Locate the cell with the specified text and output its (X, Y) center coordinate. 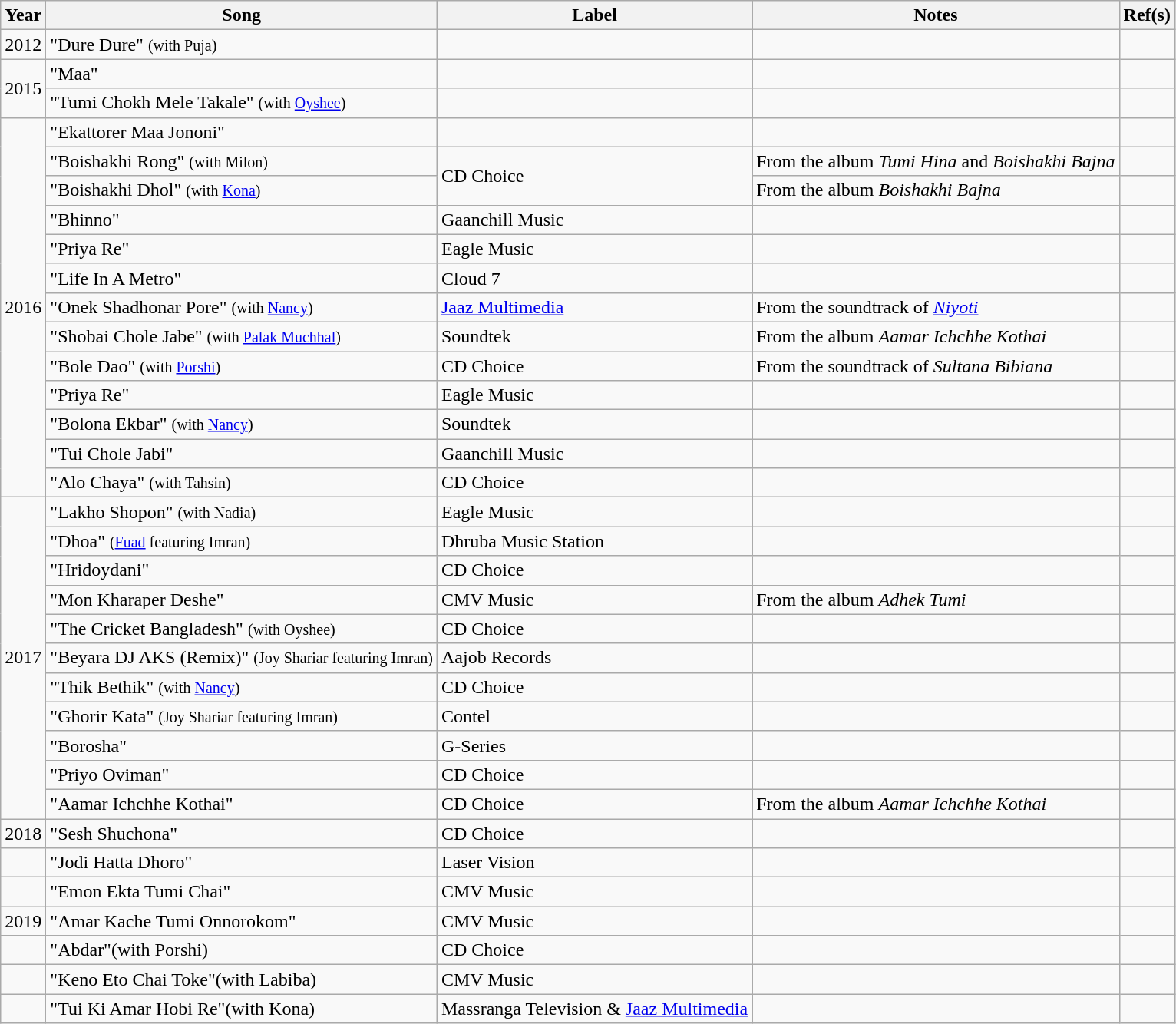
From the album Boishakhi Bajna (936, 190)
Cloud 7 (594, 278)
"Thik Bethik" (with Nancy) (242, 687)
Jaaz Multimedia (594, 307)
"Keno Eto Chai Toke"(with Labiba) (242, 979)
Contel (594, 716)
"Tumi Chokh Mele Takale" (with Oyshee) (242, 103)
Song (242, 15)
"Onek Shadhonar Pore" (with Nancy) (242, 307)
"Ekattorer Maa Jononi" (242, 132)
2018 (23, 833)
"Bolona Ekbar" (with Nancy) (242, 424)
"Borosha" (242, 745)
"Maa" (242, 74)
"Bole Dao" (with Porshi) (242, 366)
"Sesh Shuchona" (242, 833)
From the album Tumi Hina and Boishakhi Bajna (936, 161)
"Ghorir Kata" (Joy Shariar featuring Imran) (242, 716)
"Tui Chole Jabi" (242, 454)
From the soundtrack of Niyoti (936, 307)
"Jodi Hatta Dhoro" (242, 863)
"Hridoydani" (242, 570)
Label (594, 15)
"Beyara DJ AKS (Remix)" (Joy Shariar featuring Imran) (242, 658)
"Abdar"(with Porshi) (242, 950)
"The Cricket Bangladesh" (with Oyshee) (242, 629)
"Boishakhi Rong" (with Milon) (242, 161)
"Bhinno" (242, 220)
"Priyo Oviman" (242, 775)
"Boishakhi Dhol" (with Kona) (242, 190)
Notes (936, 15)
2017 (23, 659)
2015 (23, 88)
"Dure Dure" (with Puja) (242, 45)
G-Series (594, 745)
2019 (23, 921)
"Lakho Shopon" (with Nadia) (242, 512)
Ref(s) (1147, 15)
Year (23, 15)
2016 (23, 307)
Aajob Records (594, 658)
"Dhoa" (Fuad featuring Imran) (242, 541)
"Tui Ki Amar Hobi Re"(with Kona) (242, 1009)
"Life In A Metro" (242, 278)
From the soundtrack of Sultana Bibiana (936, 366)
"Shobai Chole Jabe" (with Palak Muchhal) (242, 336)
2012 (23, 45)
From the album Adhek Tumi (936, 600)
Massranga Television & Jaaz Multimedia (594, 1009)
Dhruba Music Station (594, 541)
"Amar Kache Tumi Onnorokom" (242, 921)
"Alo Chaya" (with Tahsin) (242, 483)
"Aamar Ichchhe Kothai" (242, 804)
"Emon Ekta Tumi Chai" (242, 892)
Laser Vision (594, 863)
"Mon Kharaper Deshe" (242, 600)
